Determine the (x, y) coordinate at the center of the cell enclosing the given text.  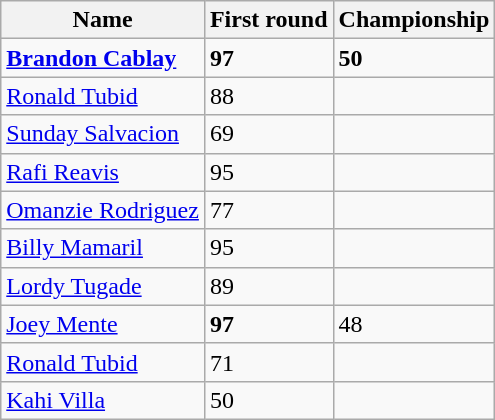
Brandon Cablay (103, 58)
First round (268, 20)
48 (414, 324)
88 (268, 96)
69 (268, 134)
Name (103, 20)
Joey Mente (103, 324)
89 (268, 286)
Sunday Salvacion (103, 134)
Championship (414, 20)
Rafi Reavis (103, 172)
Omanzie Rodriguez (103, 210)
Kahi Villa (103, 400)
77 (268, 210)
Billy Mamaril (103, 248)
Lordy Tugade (103, 286)
71 (268, 362)
